Locate the cell with the specified text and output its (X, Y) center coordinate. 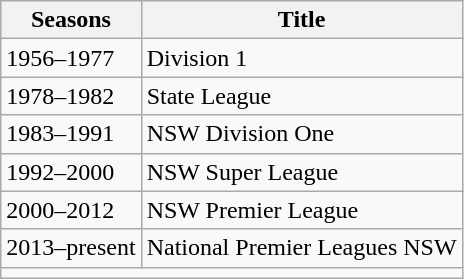
1983–1991 (71, 134)
1956–1977 (71, 58)
Title (302, 20)
NSW Super League (302, 172)
1978–1982 (71, 96)
Seasons (71, 20)
NSW Division One (302, 134)
1992–2000 (71, 172)
State League (302, 96)
NSW Premier League (302, 210)
National Premier Leagues NSW (302, 248)
Division 1 (302, 58)
2013–present (71, 248)
2000–2012 (71, 210)
